Find where the given text appears and provide that cell's center as (X, Y) coordinate. 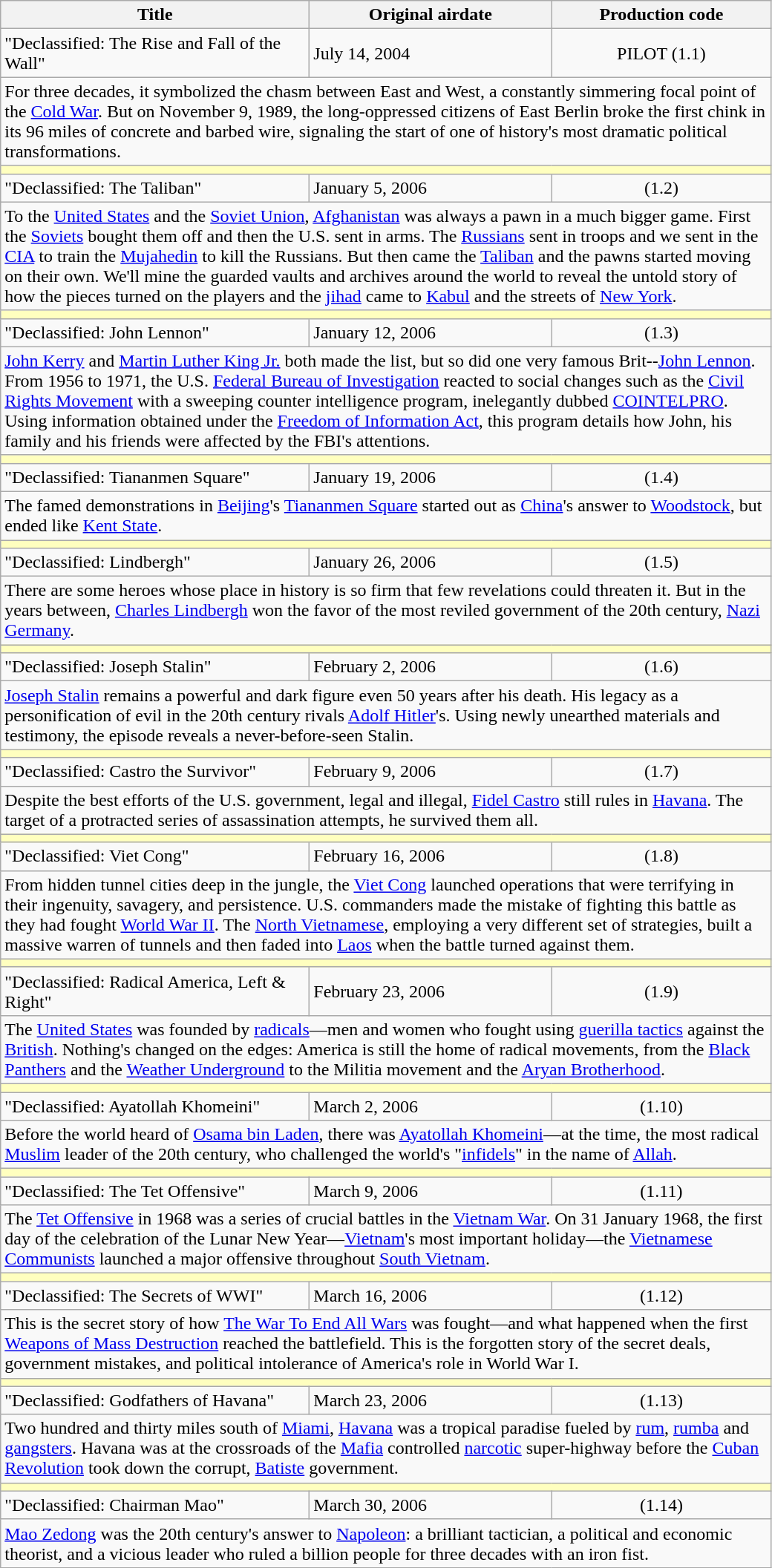
January 5, 2006 (431, 188)
July 14, 2004 (431, 53)
"Declassified: Lindbergh" (155, 562)
February 9, 2006 (431, 772)
Production code (661, 15)
"Declassified: John Lennon" (155, 332)
(1.6) (661, 667)
January 26, 2006 (431, 562)
"Declassified: Chairman Mao" (155, 1505)
January 12, 2006 (431, 332)
"Declassified: The Rise and Fall of the Wall" (155, 53)
(1.11) (661, 1191)
(1.2) (661, 188)
March 9, 2006 (431, 1191)
(1.4) (661, 477)
(1.8) (661, 856)
(1.7) (661, 772)
"Declassified: Joseph Stalin" (155, 667)
"Declassified: Radical America, Left & Right" (155, 991)
(1.10) (661, 1106)
March 30, 2006 (431, 1505)
February 16, 2006 (431, 856)
(1.5) (661, 562)
"Declassified: The Secrets of WWI" (155, 1296)
(1.14) (661, 1505)
"Declassified: Tiananmen Square" (155, 477)
(1.3) (661, 332)
(1.12) (661, 1296)
"Declassified: The Taliban" (155, 188)
"Declassified: Ayatollah Khomeini" (155, 1106)
March 16, 2006 (431, 1296)
"Declassified: Viet Cong" (155, 856)
March 2, 2006 (431, 1106)
(1.13) (661, 1400)
February 23, 2006 (431, 991)
"Declassified: The Tet Offensive" (155, 1191)
The famed demonstrations in Beijing's Tiananmen Square started out as China's answer to Woodstock, but ended like Kent State. (386, 515)
Original airdate (431, 15)
(1.9) (661, 991)
PILOT (1.1) (661, 53)
March 23, 2006 (431, 1400)
Title (155, 15)
February 2, 2006 (431, 667)
January 19, 2006 (431, 477)
"Declassified: Castro the Survivor" (155, 772)
"Declassified: Godfathers of Havana" (155, 1400)
